Return the [X, Y] coordinate for the center point of the cell that contains the specified text.  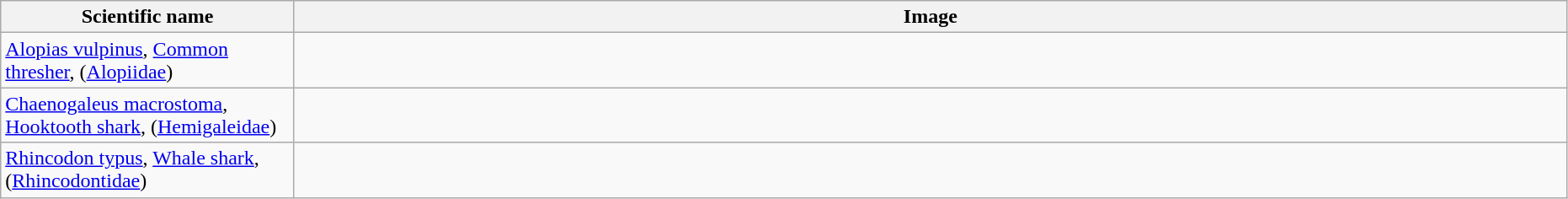
Image [930, 17]
Alopias vulpinus, Common thresher, (Alopiidae) [148, 61]
Scientific name [148, 17]
Chaenogaleus macrostoma, Hooktooth shark, (Hemigaleidae) [148, 115]
Rhincodon typus, Whale shark, (Rhincodontidae) [148, 170]
